Return [X, Y] of the center of cell containing provided text 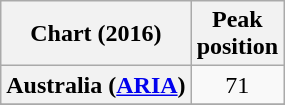
Australia (ARIA) [96, 85]
71 [237, 85]
Chart (2016) [96, 34]
Peakposition [237, 34]
